Find where the given text appears and provide that cell's center as [X, Y] coordinate. 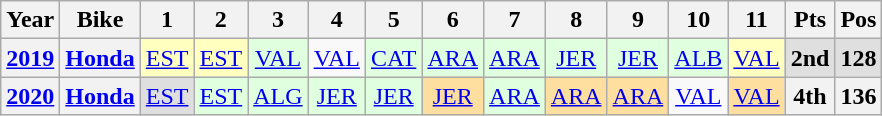
10 [698, 20]
1 [167, 20]
2 [221, 20]
9 [638, 20]
7 [515, 20]
CAT [393, 58]
ALB [698, 58]
6 [453, 20]
11 [756, 20]
8 [576, 20]
Pts [810, 20]
3 [278, 20]
2019 [30, 58]
128 [858, 58]
4 [336, 20]
136 [858, 96]
Pos [858, 20]
Year [30, 20]
4th [810, 96]
2nd [810, 58]
5 [393, 20]
2020 [30, 96]
Bike [100, 20]
ALG [278, 96]
